Capture the cell that displays the provided text and extract its (x, y) central coordinate. 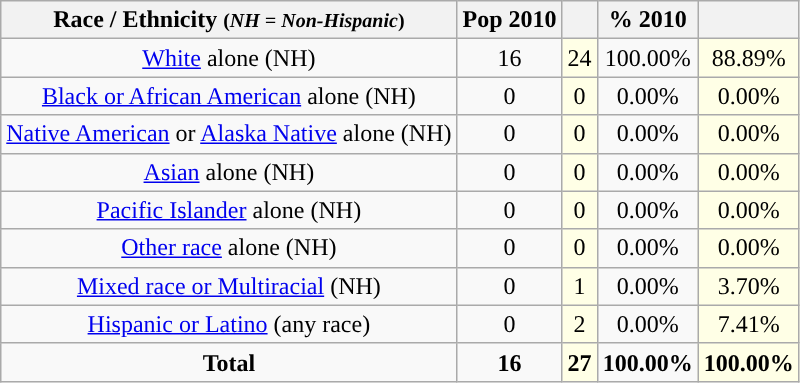
Pacific Islander alone (NH) (229, 210)
24 (580, 58)
Mixed race or Multiracial (NH) (229, 286)
Pop 2010 (510, 20)
Hispanic or Latino (any race) (229, 324)
3.70% (748, 286)
88.89% (748, 58)
Black or African American alone (NH) (229, 96)
7.41% (748, 324)
27 (580, 362)
Native American or Alaska Native alone (NH) (229, 134)
1 (580, 286)
Other race alone (NH) (229, 248)
2 (580, 324)
Total (229, 362)
Race / Ethnicity (NH = Non-Hispanic) (229, 20)
% 2010 (648, 20)
White alone (NH) (229, 58)
Asian alone (NH) (229, 172)
